Output the [X, Y] coordinate of the center of the cell containing the given text.  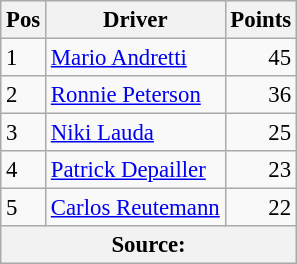
Ronnie Peterson [136, 95]
23 [260, 170]
3 [24, 133]
1 [24, 58]
Patrick Depailler [136, 170]
22 [260, 208]
Pos [24, 20]
45 [260, 58]
Mario Andretti [136, 58]
Driver [136, 20]
36 [260, 95]
25 [260, 133]
Niki Lauda [136, 133]
Points [260, 20]
4 [24, 170]
Carlos Reutemann [136, 208]
5 [24, 208]
Source: [149, 245]
2 [24, 95]
